Capture the cell that displays the provided text and extract its (x, y) central coordinate. 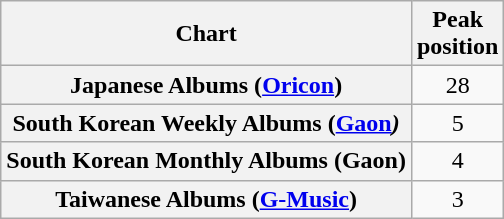
5 (457, 123)
Chart (206, 34)
South Korean Monthly Albums (Gaon) (206, 161)
28 (457, 85)
South Korean Weekly Albums (Gaon) (206, 123)
4 (457, 161)
Peakposition (457, 34)
Japanese Albums (Oricon) (206, 85)
3 (457, 199)
Taiwanese Albums (G-Music) (206, 199)
